Detect which cell encompasses the target text, then output its (X, Y) center coordinate. 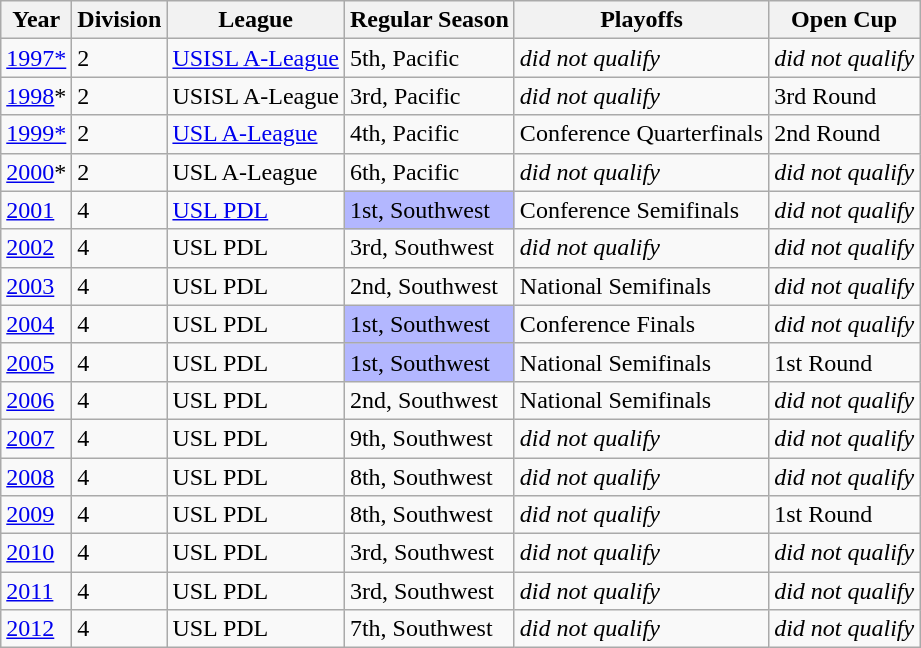
League (256, 20)
3rd, Pacific (429, 96)
2006 (36, 400)
Regular Season (429, 20)
2002 (36, 248)
6th, Pacific (429, 172)
2004 (36, 324)
9th, Southwest (429, 438)
Conference Finals (641, 324)
1998* (36, 96)
2003 (36, 286)
2001 (36, 210)
2010 (36, 553)
1999* (36, 134)
2008 (36, 477)
2005 (36, 362)
2011 (36, 591)
5th, Pacific (429, 58)
Open Cup (844, 20)
Year (36, 20)
4th, Pacific (429, 134)
2nd Round (844, 134)
2000* (36, 172)
3rd Round (844, 96)
Conference Semifinals (641, 210)
2012 (36, 629)
Playoffs (641, 20)
Division (120, 20)
Conference Quarterfinals (641, 134)
2009 (36, 515)
1997* (36, 58)
7th, Southwest (429, 629)
2007 (36, 438)
